Determine the [x, y] coordinate at the center of the cell enclosing the given text.  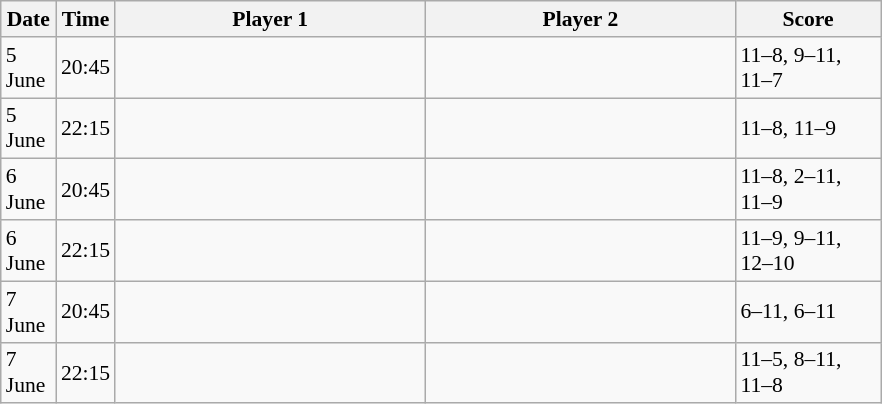
Player 1 [270, 19]
6–11, 6–11 [808, 312]
11–9, 9–11, 12–10 [808, 250]
Player 2 [580, 19]
Time [86, 19]
11–8, 11–9 [808, 128]
11–8, 9–11, 11–7 [808, 68]
Score [808, 19]
Date [28, 19]
11–8, 2–11, 11–9 [808, 190]
11–5, 8–11, 11–8 [808, 372]
